Identify which cell holds the provided text, then report its (x, y) central coordinate. 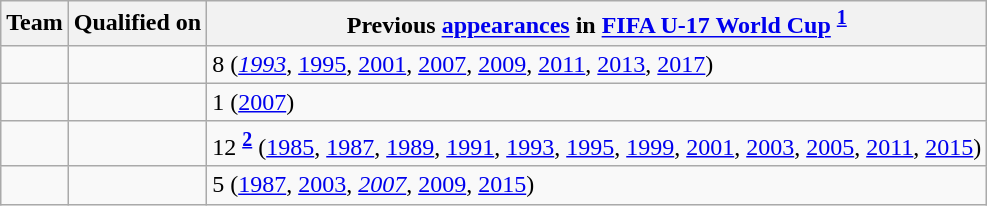
8 (1993, 1995, 2001, 2007, 2009, 2011, 2013, 2017) (597, 64)
Team (35, 24)
Previous appearances in FIFA U-17 World Cup 1 (597, 24)
5 (1987, 2003, 2007, 2009, 2015) (597, 185)
1 (2007) (597, 102)
Qualified on (137, 24)
12 2 (1985, 1987, 1989, 1991, 1993, 1995, 1999, 2001, 2003, 2005, 2011, 2015) (597, 144)
